Provide the (X, Y) coordinate of the cell's center where the given text is located.  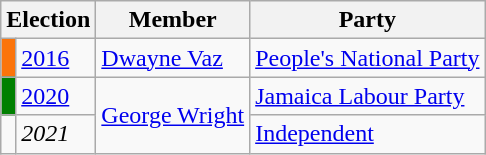
George Wright (173, 115)
Party (368, 20)
2020 (56, 96)
Member (173, 20)
Jamaica Labour Party (368, 96)
Independent (368, 134)
Dwayne Vaz (173, 58)
2016 (56, 58)
Election (48, 20)
2021 (56, 134)
People's National Party (368, 58)
